Pinpoint the cell where the given text exists, returning its [x, y] midpoint coordinate. 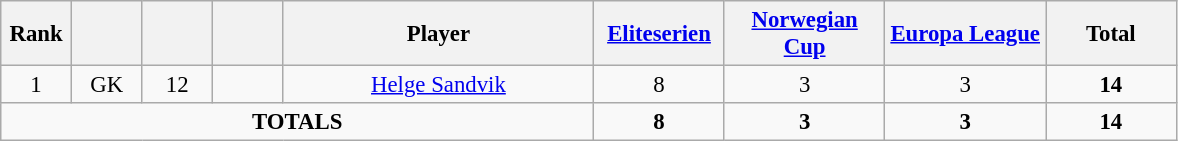
Eliteserien [660, 34]
1 [36, 85]
GK [106, 85]
Helge Sandvik [438, 85]
Norwegian Cup [804, 34]
Europa League [966, 34]
Total [1112, 34]
12 [178, 85]
Player [438, 34]
Rank [36, 34]
TOTALS [298, 122]
